For the text-containing cell, return its midpoint in (x, y) coordinate format. 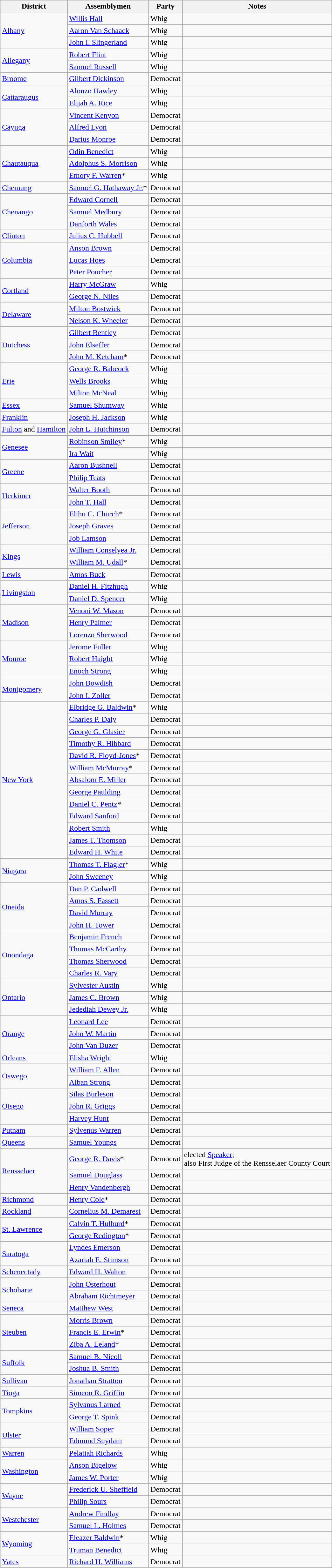
Yates (34, 1562)
Rensselaer (34, 1171)
Milton McNeal (108, 393)
Jefferson (34, 526)
Philip Teats (108, 478)
Leonard Lee (108, 1022)
Francis E. Erwin* (108, 1332)
Sullivan (34, 1381)
Amos Buck (108, 574)
Job Lamson (108, 538)
George N. Niles (108, 296)
Cortland (34, 290)
Harry McGraw (108, 284)
James T. Thomson (108, 840)
Richard H. Williams (108, 1562)
Lucas Hoes (108, 260)
Edward Sanford (108, 816)
Henry Vandenbergh (108, 1187)
Thomas McCarthy (108, 949)
Alfred Lyon (108, 127)
John R. Griggs (108, 1106)
Elbridge G. Baldwin* (108, 707)
Wayne (34, 1495)
Wyoming (34, 1544)
Henry Palmer (108, 623)
James W. Porter (108, 1477)
John Elseffer (108, 345)
Schenectady (34, 1272)
Wells Brooks (108, 381)
Putnam (34, 1130)
Oneida (34, 907)
Abraham Richtmeyer (108, 1296)
Robert Haight (108, 659)
Anson Brown (108, 248)
Sylvanus Larned (108, 1405)
Emory F. Warren* (108, 176)
Broome (34, 79)
Alban Strong (108, 1082)
Steuben (34, 1332)
Walter Booth (108, 490)
George R. Babcock (108, 369)
Notes (257, 6)
Odin Benedict (108, 151)
Washington (34, 1471)
Nelson K. Wheeler (108, 320)
Absalom E. Miller (108, 780)
Lorenzo Sherwood (108, 635)
John Sweeney (108, 876)
John Osterhout (108, 1284)
Kings (34, 556)
Milton Bostwick (108, 308)
Frederick U. Sheffield (108, 1489)
Tompkins (34, 1411)
Truman Benedict (108, 1550)
Tioga (34, 1393)
Samuel Medbury (108, 212)
Gilbert Dickinson (108, 79)
George R. Davis* (108, 1159)
Jedediah Dewey Jr. (108, 1009)
Dan P. Cadwell (108, 888)
Warren (34, 1453)
John I. Zoller (108, 695)
Columbia (34, 260)
elected Speaker; also First Judge of the Rensselaer County Court (257, 1159)
Venoni W. Mason (108, 611)
Lewis (34, 574)
Calvin T. Hulburd* (108, 1223)
Chenango (34, 212)
Julius C. Hubbell (108, 236)
Ulster (34, 1435)
Gilbert Bentley (108, 332)
Harvey Hunt (108, 1118)
Thomas T. Flagler* (108, 864)
Azariah E. Stimson (108, 1260)
Chemung (34, 188)
Pelatiah Richards (108, 1453)
Franklin (34, 417)
Madison (34, 623)
St. Lawrence (34, 1230)
Edmund Suydam (108, 1441)
Benjamin French (108, 937)
Morris Brown (108, 1320)
Andrew Findlay (108, 1514)
Lyndes Emerson (108, 1248)
Daniel C. Pentz* (108, 804)
Ontario (34, 997)
Cattaraugus (34, 97)
Willis Hall (108, 18)
Ira Wait (108, 453)
George Paulding (108, 792)
Simeon R. Griffin (108, 1393)
Richmond (34, 1199)
Sylvenus Warren (108, 1130)
Joseph Graves (108, 526)
Fulton and Hamilton (34, 429)
Saratoga (34, 1254)
Joseph H. Jackson (108, 417)
William Soper (108, 1429)
Allegany (34, 61)
Greene (34, 472)
Jerome Fuller (108, 647)
Samuel Russell (108, 67)
John W. Martin (108, 1034)
Clinton (34, 236)
Chautauqua (34, 164)
Samuel L. Holmes (108, 1526)
Philip Sours (108, 1501)
Amos S. Fassett (108, 901)
Suffolk (34, 1363)
Cayuga (34, 127)
Onondaga (34, 955)
Charles R. Vary (108, 973)
Seneca (34, 1308)
Joshua B. Smith (108, 1369)
Sylvester Austin (108, 985)
John Van Duzer (108, 1046)
Peter Poucher (108, 272)
Edward H. Walton (108, 1272)
Samuel Youngs (108, 1142)
George T. Spink (108, 1417)
Aaron Van Schaack (108, 30)
Genesee (34, 447)
Danforth Wales (108, 224)
Robert Flint (108, 55)
Alonzo Hawley (108, 91)
District (34, 6)
Orange (34, 1034)
Elijah A. Rice (108, 103)
Otsego (34, 1106)
Henry Cole* (108, 1199)
Daniel H. Fitzhugh (108, 586)
Matthew West (108, 1308)
David R. Floyd-Jones* (108, 756)
Oswego (34, 1076)
Eleazer Baldwin* (108, 1538)
Livingston (34, 593)
Westchester (34, 1520)
Herkimer (34, 496)
Daniel D. Spencer (108, 599)
William M. Udall* (108, 562)
Orleans (34, 1058)
Adolphus S. Morrison (108, 164)
John M. Ketcham* (108, 357)
Samuel B. Nicoll (108, 1357)
Darius Monroe (108, 139)
Robinson Smiley* (108, 441)
John I. Slingerland (108, 43)
John L. Hutchinson (108, 429)
Cornelius M. Demarest (108, 1211)
Timothy R. Hibbard (108, 744)
Assemblymen (108, 6)
Samuel G. Hathaway Jr.* (108, 188)
Niagara (34, 870)
William Conselyea Jr. (108, 550)
Monroe (34, 659)
Enoch Strong (108, 671)
Vincent Kenyon (108, 115)
Silas Burleson (108, 1094)
George Redington* (108, 1236)
Samuel Shumway (108, 405)
Elisha Wright (108, 1058)
William McMurray* (108, 768)
Thomas Sherwood (108, 961)
Schoharie (34, 1290)
James C. Brown (108, 997)
New York (34, 780)
Essex (34, 405)
David Murray (108, 913)
Edward Cornell (108, 200)
Montgomery (34, 689)
John Bowdish (108, 683)
Erie (34, 381)
Anson Bigelow (108, 1465)
George G. Glasier (108, 731)
Jonathan Stratton (108, 1381)
Elihu C. Church* (108, 514)
William F. Allen (108, 1070)
Ziba A. Leland* (108, 1344)
Robert Smith (108, 828)
Dutchess (34, 345)
Queens (34, 1142)
Samuel Douglass (108, 1175)
Edward H. White (108, 852)
Charles P. Daly (108, 719)
Aaron Bushnell (108, 466)
Albany (34, 30)
Rockland (34, 1211)
Party (166, 6)
Delaware (34, 314)
John T. Hall (108, 502)
John H. Tower (108, 925)
